Provide the [x, y] coordinate of the cell's center where the given text is located.  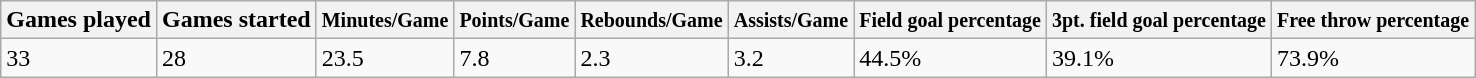
39.1% [1158, 58]
28 [236, 58]
7.8 [514, 58]
44.5% [950, 58]
2.3 [652, 58]
Rebounds/Game [652, 20]
Free throw percentage [1372, 20]
Games played [79, 20]
Points/Game [514, 20]
Minutes/Game [385, 20]
Field goal percentage [950, 20]
23.5 [385, 58]
33 [79, 58]
Assists/Game [790, 20]
3.2 [790, 58]
Games started [236, 20]
3pt. field goal percentage [1158, 20]
73.9% [1372, 58]
